Locate the cell with the specified text and output its (X, Y) center coordinate. 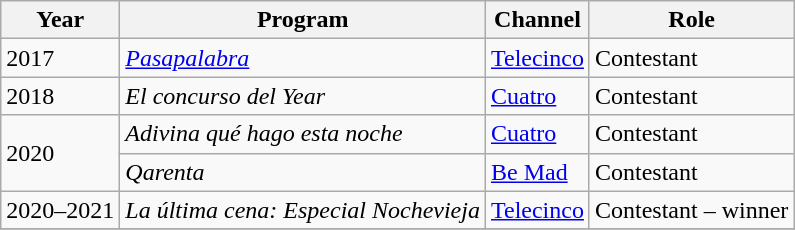
Role (691, 20)
Pasapalabra (303, 58)
Year (60, 20)
Contestant – winner (691, 210)
La última cena: Especial Nochevieja (303, 210)
Qarenta (303, 172)
Adivina qué hago esta noche (303, 134)
2020–2021 (60, 210)
2017 (60, 58)
Channel (537, 20)
Program (303, 20)
Be Mad (537, 172)
2018 (60, 96)
El concurso del Year (303, 96)
2020 (60, 153)
